Return the (X, Y) coordinate for the center point of the cell that contains the specified text.  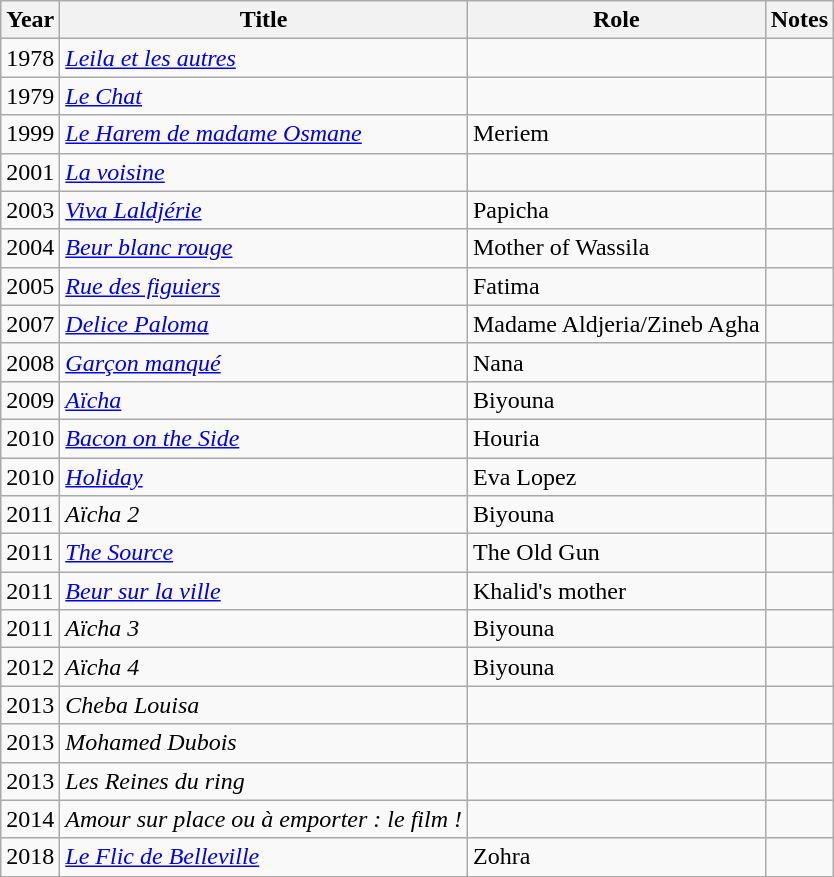
2014 (30, 819)
Cheba Louisa (264, 705)
1999 (30, 134)
2004 (30, 248)
Mohamed Dubois (264, 743)
1979 (30, 96)
The Source (264, 553)
Eva Lopez (616, 477)
Year (30, 20)
2005 (30, 286)
Beur sur la ville (264, 591)
Bacon on the Side (264, 438)
Role (616, 20)
Khalid's mother (616, 591)
Le Harem de madame Osmane (264, 134)
The Old Gun (616, 553)
Holiday (264, 477)
2007 (30, 324)
Delice Paloma (264, 324)
Amour sur place ou à emporter : le film ! (264, 819)
Leila et les autres (264, 58)
Notes (799, 20)
Aïcha 3 (264, 629)
La voisine (264, 172)
Zohra (616, 857)
Le Chat (264, 96)
2009 (30, 400)
Le Flic de Belleville (264, 857)
Viva Laldjérie (264, 210)
2001 (30, 172)
Aïcha 2 (264, 515)
Les Reines du ring (264, 781)
Garçon manqué (264, 362)
Fatima (616, 286)
Nana (616, 362)
Aïcha 4 (264, 667)
2008 (30, 362)
Papicha (616, 210)
2003 (30, 210)
1978 (30, 58)
Beur blanc rouge (264, 248)
Rue des figuiers (264, 286)
2018 (30, 857)
Mother of Wassila (616, 248)
Madame Aldjeria/Zineb Agha (616, 324)
Title (264, 20)
2012 (30, 667)
Aïcha (264, 400)
Houria (616, 438)
Meriem (616, 134)
